Scan for the cell matching the given text and deliver its (x, y) coordinate at center. 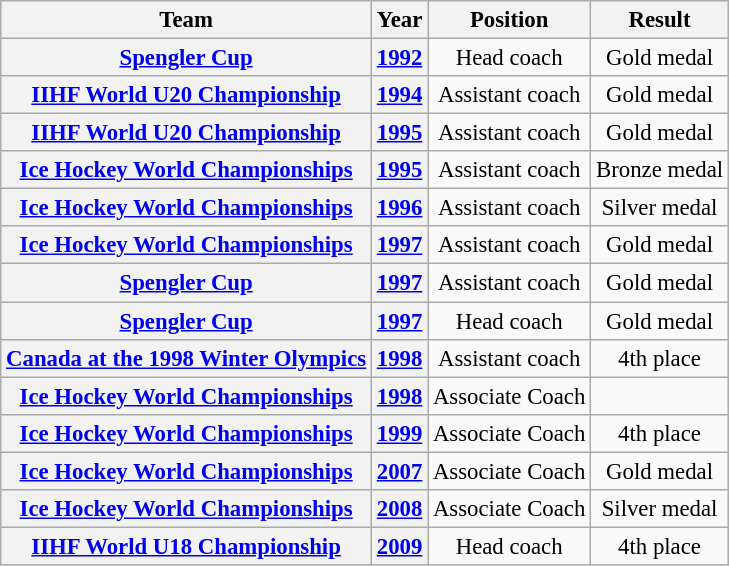
Canada at the 1998 Winter Olympics (186, 358)
1996 (399, 208)
2007 (399, 471)
IIHF World U18 Championship (186, 546)
2008 (399, 509)
Year (399, 20)
Team (186, 20)
2009 (399, 546)
Position (510, 20)
1999 (399, 433)
Bronze medal (660, 170)
1994 (399, 95)
Result (660, 20)
1992 (399, 58)
